Return (X, Y) of the center of cell containing provided text 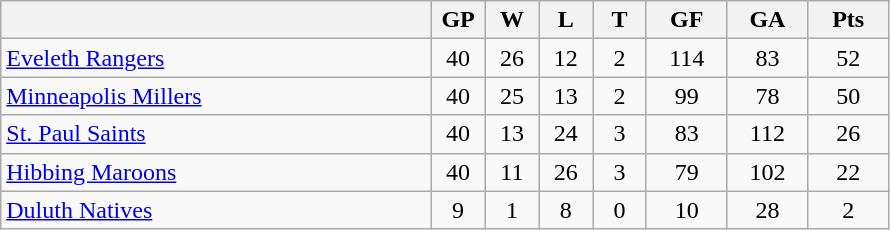
114 (686, 58)
12 (566, 58)
Hibbing Maroons (216, 172)
St. Paul Saints (216, 134)
W (512, 20)
78 (768, 96)
11 (512, 172)
112 (768, 134)
Duluth Natives (216, 210)
GA (768, 20)
10 (686, 210)
1 (512, 210)
9 (458, 210)
Minneapolis Millers (216, 96)
99 (686, 96)
Eveleth Rangers (216, 58)
GP (458, 20)
Pts (848, 20)
T (620, 20)
25 (512, 96)
52 (848, 58)
0 (620, 210)
50 (848, 96)
8 (566, 210)
102 (768, 172)
GF (686, 20)
79 (686, 172)
L (566, 20)
22 (848, 172)
28 (768, 210)
24 (566, 134)
